Determine the (X, Y) coordinate at the center of the cell enclosing the given text.  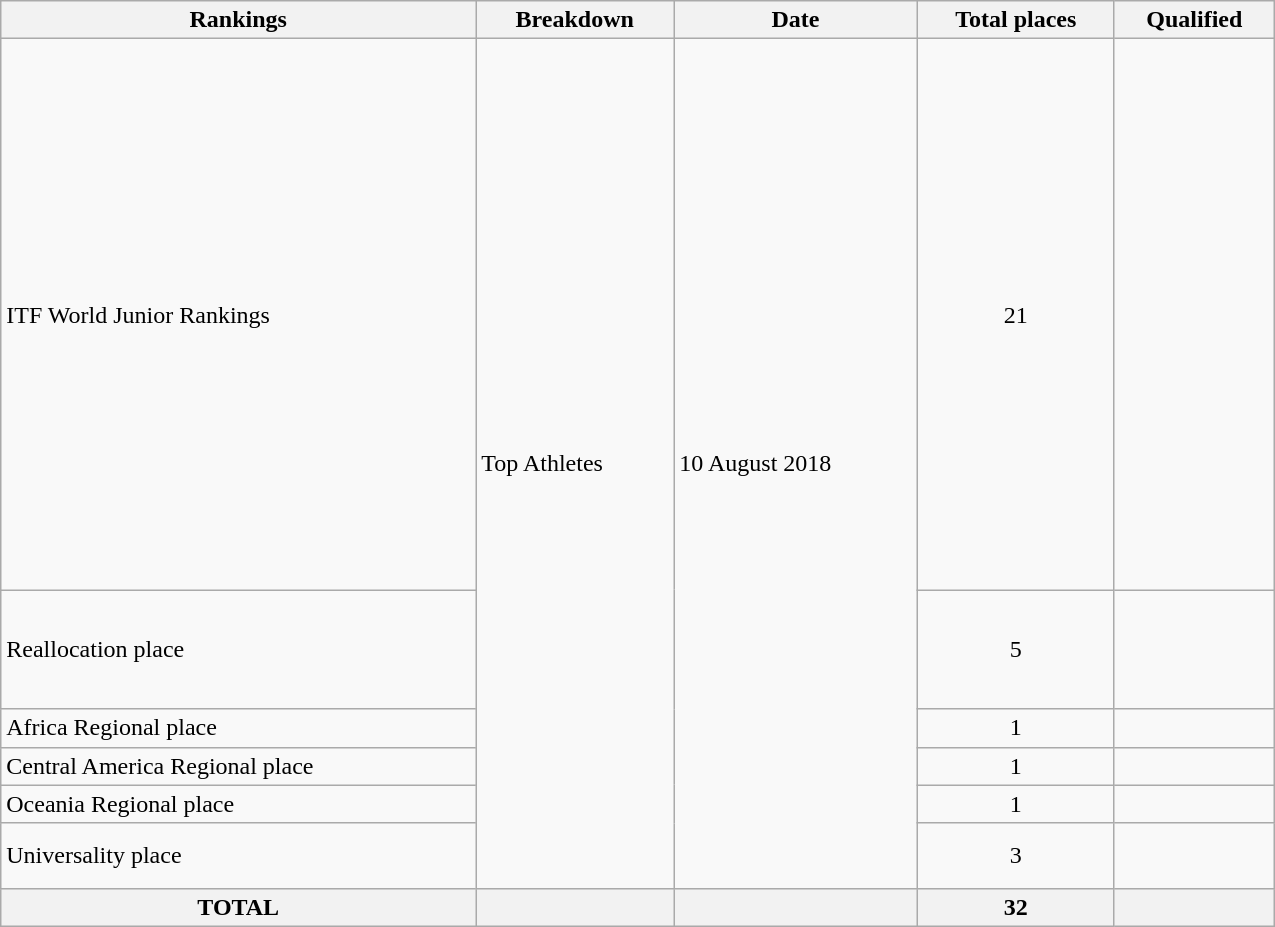
3 (1016, 856)
Breakdown (575, 20)
Total places (1016, 20)
5 (1016, 650)
Oceania Regional place (238, 804)
Rankings (238, 20)
10 August 2018 (796, 464)
Date (796, 20)
Universality place (238, 856)
TOTAL (238, 907)
21 (1016, 314)
Africa Regional place (238, 728)
Reallocation place (238, 650)
32 (1016, 907)
Top Athletes (575, 464)
ITF World Junior Rankings (238, 314)
Central America Regional place (238, 766)
Qualified (1194, 20)
